Return [x, y] of the center of cell containing provided text 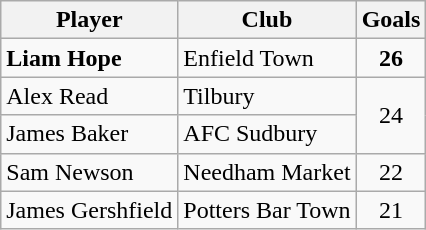
James Gershfield [90, 210]
Liam Hope [90, 58]
Goals [391, 20]
Potters Bar Town [267, 210]
26 [391, 58]
22 [391, 172]
Alex Read [90, 96]
Player [90, 20]
Sam Newson [90, 172]
Club [267, 20]
21 [391, 210]
Needham Market [267, 172]
Enfield Town [267, 58]
24 [391, 115]
AFC Sudbury [267, 134]
James Baker [90, 134]
Tilbury [267, 96]
